Detect which cell encompasses the target text, then output its [X, Y] center coordinate. 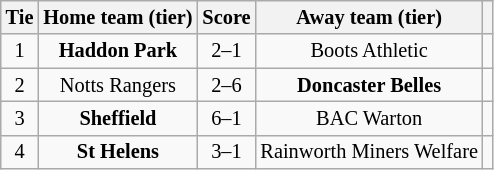
Doncaster Belles [368, 85]
Boots Athletic [368, 51]
Tie [20, 17]
St Helens [118, 152]
Home team (tier) [118, 17]
Away team (tier) [368, 17]
2 [20, 85]
6–1 [226, 118]
1 [20, 51]
3 [20, 118]
BAC Warton [368, 118]
Sheffield [118, 118]
2–1 [226, 51]
3–1 [226, 152]
4 [20, 152]
Haddon Park [118, 51]
Score [226, 17]
2–6 [226, 85]
Notts Rangers [118, 85]
Rainworth Miners Welfare [368, 152]
